Pinpoint the cell where the given text exists, returning its (x, y) midpoint coordinate. 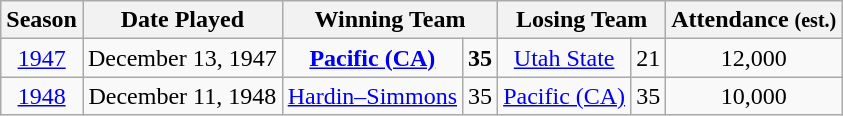
21 (648, 58)
10,000 (754, 96)
Attendance (est.) (754, 20)
December 13, 1947 (182, 58)
Hardin–Simmons (372, 96)
December 11, 1948 (182, 96)
Utah State (564, 58)
Losing Team (582, 20)
12,000 (754, 58)
Date Played (182, 20)
1948 (42, 96)
Winning Team (390, 20)
Season (42, 20)
1947 (42, 58)
